Determine the [x, y] coordinate at the center of the cell enclosing the given text.  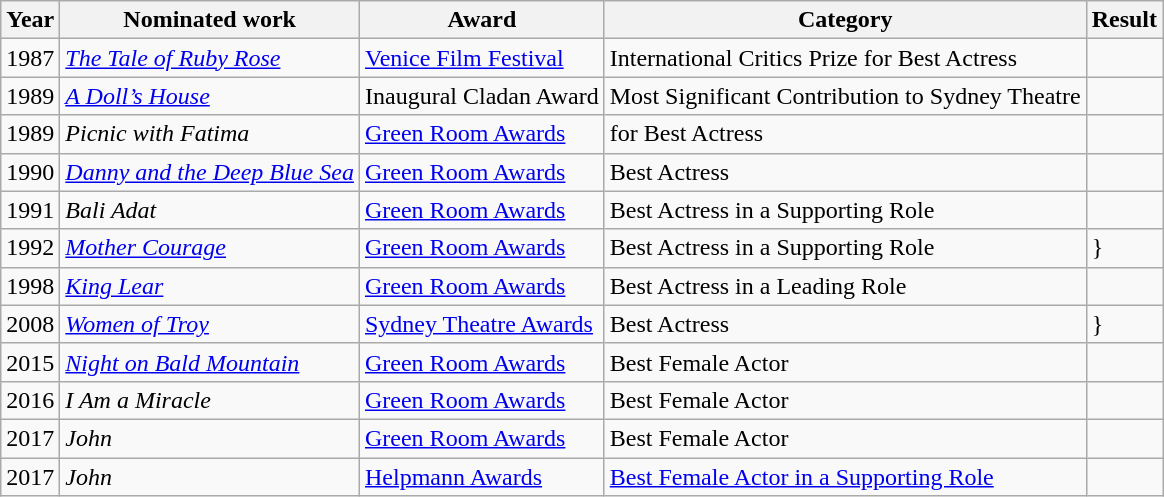
Category [845, 20]
1987 [30, 58]
Nominated work [210, 20]
1991 [30, 210]
Best Actress in a Leading Role [845, 286]
King Lear [210, 286]
The Tale of Ruby Rose [210, 58]
Result [1124, 20]
Danny and the Deep Blue Sea [210, 172]
2016 [30, 400]
Sydney Theatre Awards [482, 324]
I Am a Miracle [210, 400]
1992 [30, 248]
for Best Actress [845, 134]
Women of Troy [210, 324]
1990 [30, 172]
Picnic with Fatima [210, 134]
2015 [30, 362]
Inaugural Cladan Award [482, 96]
A Doll’s House [210, 96]
Most Significant Contribution to Sydney Theatre [845, 96]
Venice Film Festival [482, 58]
International Critics Prize for Best Actress [845, 58]
Bali Adat [210, 210]
1998 [30, 286]
Best Female Actor in a Supporting Role [845, 477]
2008 [30, 324]
Award [482, 20]
Mother Courage [210, 248]
Year [30, 20]
Night on Bald Mountain [210, 362]
Helpmann Awards [482, 477]
